Return the (X, Y) coordinate for the center point of the cell that contains the specified text.  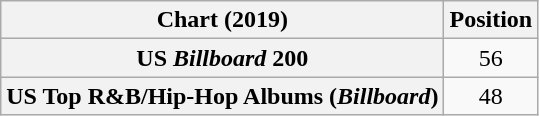
48 (491, 96)
Chart (2019) (222, 20)
US Top R&B/Hip-Hop Albums (Billboard) (222, 96)
56 (491, 58)
Position (491, 20)
US Billboard 200 (222, 58)
